Capture the cell that displays the provided text and extract its (x, y) central coordinate. 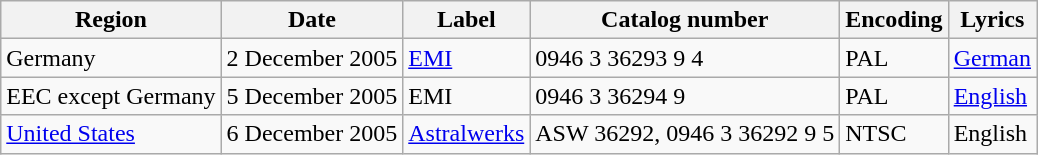
Date (312, 20)
Astralwerks (466, 134)
5 December 2005 (312, 96)
German (992, 58)
6 December 2005 (312, 134)
0946 3 36294 9 (685, 96)
NTSC (894, 134)
Lyrics (992, 20)
0946 3 36293 9 4 (685, 58)
Germany (111, 58)
Region (111, 20)
Encoding (894, 20)
2 December 2005 (312, 58)
EEC except Germany (111, 96)
United States (111, 134)
ASW 36292, 0946 3 36292 9 5 (685, 134)
Label (466, 20)
Catalog number (685, 20)
